Search for the cell housing the specified text and yield its (X, Y) center coordinate. 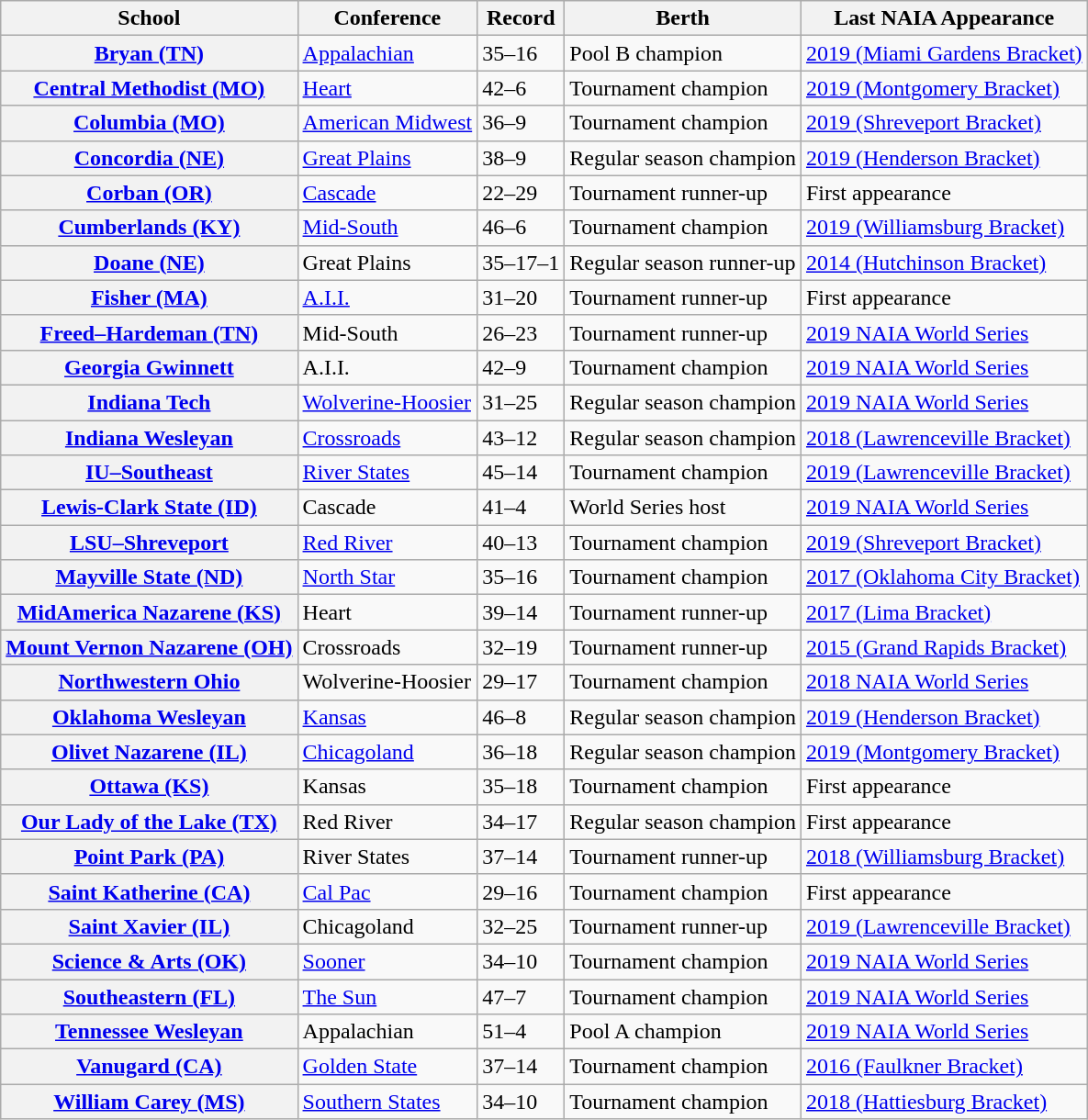
2017 (Lima Bracket) (944, 612)
Concordia (NE) (149, 158)
32–25 (522, 926)
31–25 (522, 402)
2017 (Oklahoma City Bracket) (944, 577)
Regular season runner-up (683, 263)
IU–Southeast (149, 473)
36–18 (522, 752)
Cal Pac (387, 891)
35–17–1 (522, 263)
2019 (Miami Gardens Bracket) (944, 53)
Sooner (387, 961)
29–17 (522, 682)
Doane (NE) (149, 263)
Columbia (MO) (149, 123)
45–14 (522, 473)
Our Lady of the Lake (TX) (149, 822)
Southeastern (FL) (149, 996)
Point Park (PA) (149, 857)
Pool A champion (683, 1032)
Last NAIA Appearance (944, 18)
Record (522, 18)
LSU–Shreveport (149, 543)
American Midwest (387, 123)
46–6 (522, 228)
William Carey (MS) (149, 1102)
2015 (Grand Rapids Bracket) (944, 647)
2016 (Faulkner Bracket) (944, 1067)
2018 (Hattiesburg Bracket) (944, 1102)
MidAmerica Nazarene (KS) (149, 612)
46–8 (522, 717)
38–9 (522, 158)
Georgia Gwinnett (149, 367)
Berth (683, 18)
26–23 (522, 332)
Indiana Tech (149, 402)
42–6 (522, 88)
43–12 (522, 438)
32–19 (522, 647)
World Series host (683, 508)
31–20 (522, 297)
Northwestern Ohio (149, 682)
Freed–Hardeman (TN) (149, 332)
Oklahoma Wesleyan (149, 717)
Cumberlands (KY) (149, 228)
Central Methodist (MO) (149, 88)
41–4 (522, 508)
Corban (OR) (149, 193)
2018 (Williamsburg Bracket) (944, 857)
Saint Katherine (CA) (149, 891)
Fisher (MA) (149, 297)
47–7 (522, 996)
40–13 (522, 543)
51–4 (522, 1032)
36–9 (522, 123)
39–14 (522, 612)
Ottawa (KS) (149, 787)
Tennessee Wesleyan (149, 1032)
34–17 (522, 822)
29–16 (522, 891)
The Sun (387, 996)
22–29 (522, 193)
42–9 (522, 367)
Pool B champion (683, 53)
North Star (387, 577)
Southern States (387, 1102)
Saint Xavier (IL) (149, 926)
Conference (387, 18)
Olivet Nazarene (IL) (149, 752)
Lewis-Clark State (ID) (149, 508)
Science & Arts (OK) (149, 961)
Indiana Wesleyan (149, 438)
2018 (Lawrenceville Bracket) (944, 438)
2018 NAIA World Series (944, 682)
Golden State (387, 1067)
Mayville State (ND) (149, 577)
35–18 (522, 787)
Mount Vernon Nazarene (OH) (149, 647)
School (149, 18)
Vanugard (CA) (149, 1067)
2014 (Hutchinson Bracket) (944, 263)
2019 (Williamsburg Bracket) (944, 228)
Bryan (TN) (149, 53)
